Scan for the cell matching the given text and deliver its [x, y] coordinate at center. 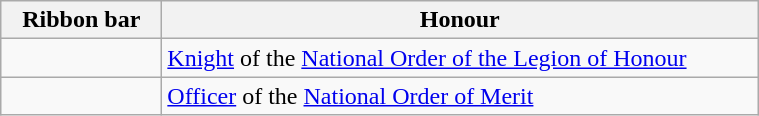
Knight of the National Order of the Legion of Honour [460, 58]
Ribbon bar [82, 20]
Honour [460, 20]
Officer of the National Order of Merit [460, 96]
